Identify which cell holds the provided text, then report its [x, y] central coordinate. 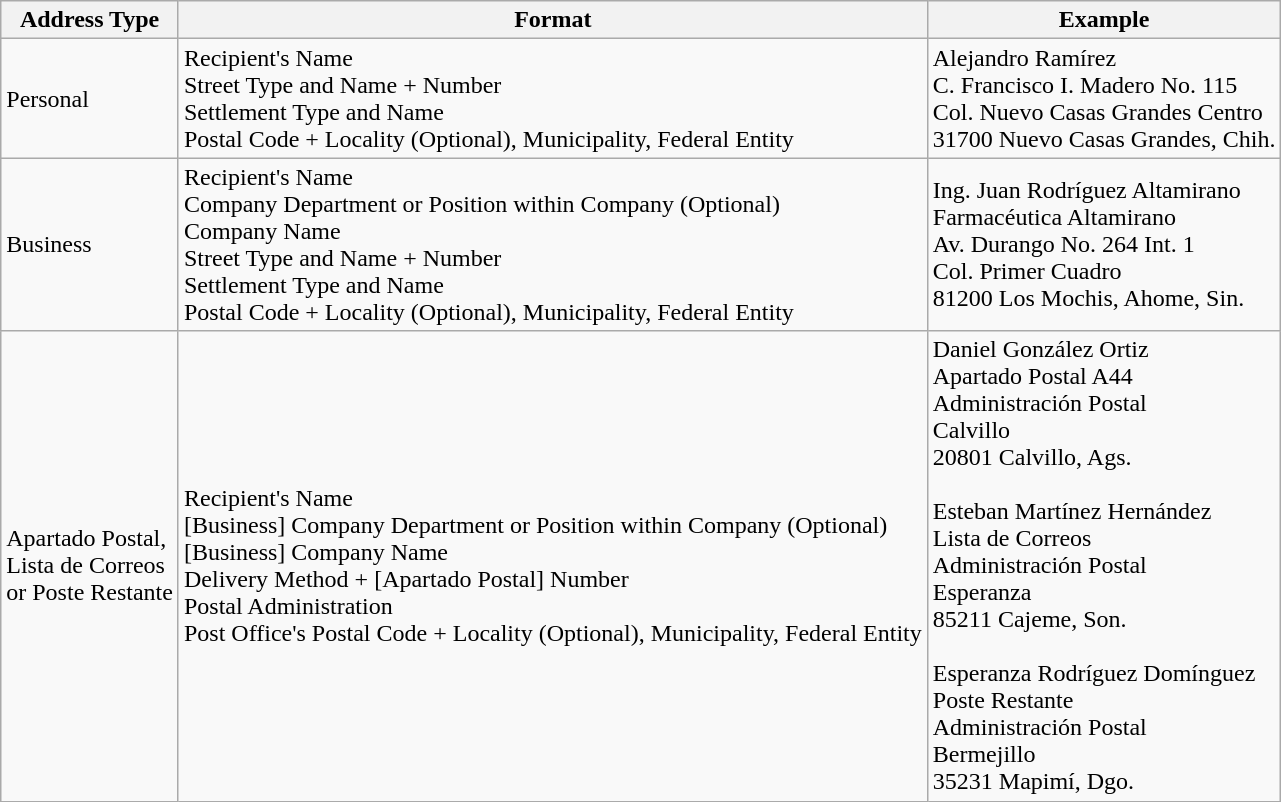
Business [90, 244]
Format [552, 20]
Example [1104, 20]
Alejandro RamírezC. Francisco I. Madero No. 115Col. Nuevo Casas Grandes Centro31700 Nuevo Casas Grandes, Chih. [1104, 98]
Recipient's NameStreet Type and Name + NumberSettlement Type and NamePostal Code + Locality (Optional), Municipality, Federal Entity [552, 98]
Address Type [90, 20]
Apartado Postal,Lista de Correosor Poste Restante [90, 566]
Personal [90, 98]
Ing. Juan Rodríguez AltamiranoFarmacéutica AltamiranoAv. Durango No. 264 Int. 1Col. Primer Cuadro81200 Los Mochis, Ahome, Sin. [1104, 244]
